Locate the cell with the specified text and output its (X, Y) center coordinate. 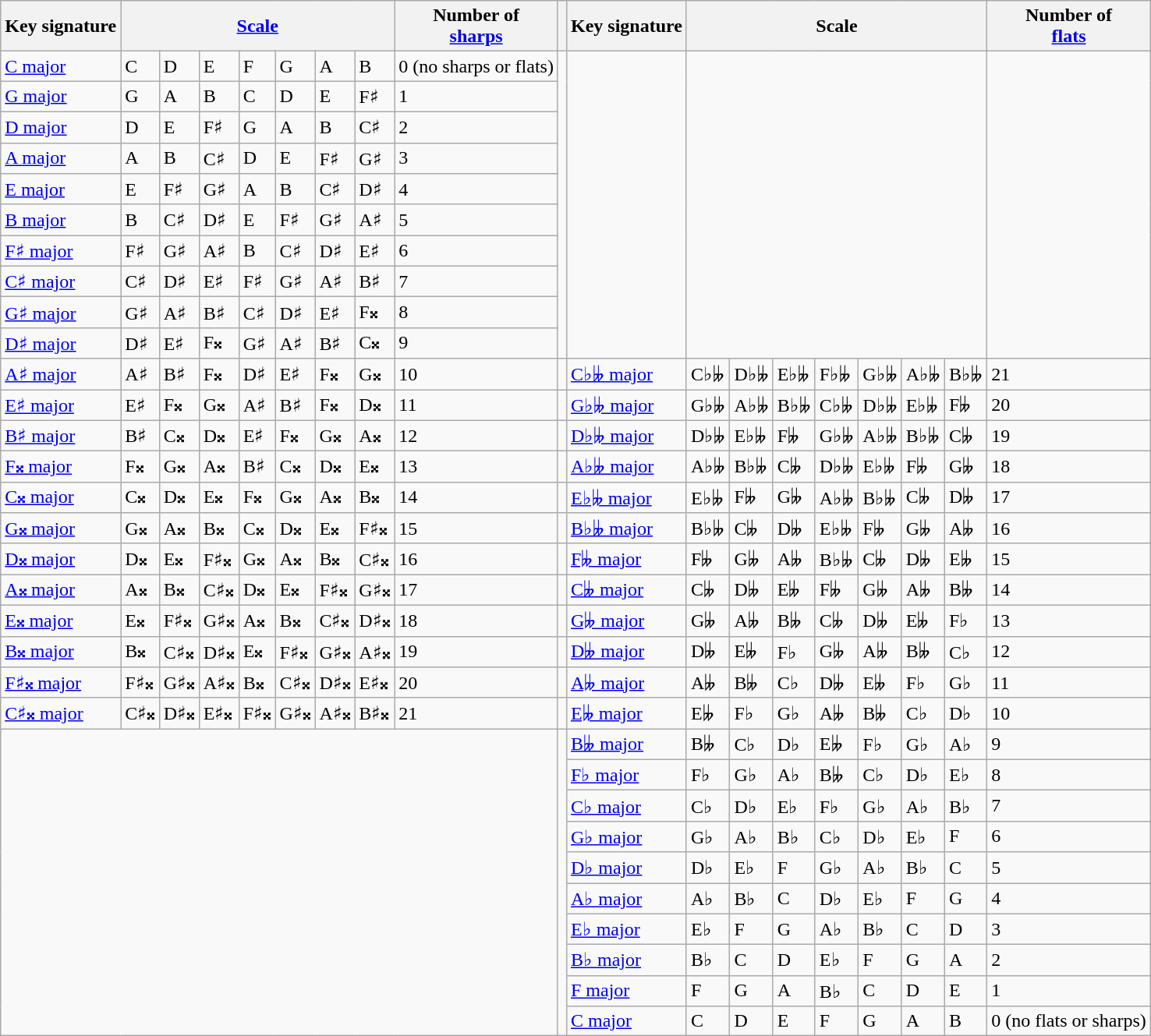
C𝄪 major (61, 497)
C♯𝄪 major (61, 713)
E𝄪 major (61, 621)
G♭𝄫 major (626, 405)
G𝄫 major (626, 621)
F♭ major (626, 775)
F♭𝄫 (836, 374)
A𝄫 major (626, 683)
B♭𝄫 major (626, 529)
B𝄫 major (626, 744)
F♯𝄪 major (61, 683)
C♭ major (626, 806)
D major (61, 127)
A♭𝄫 major (626, 467)
G♭ major (626, 836)
D♭𝄫 major (626, 436)
Number ofsharps (476, 27)
B𝄪 major (61, 652)
B major (61, 220)
E𝄫 major (626, 713)
G♯ major (61, 313)
D♭ major (626, 868)
E♭ major (626, 929)
C♭𝄫 major (626, 374)
E major (61, 189)
A♭ major (626, 898)
D𝄪 major (61, 559)
F♯ major (61, 251)
F major (626, 991)
0 (no flats or sharps) (1069, 1021)
D𝄫 major (626, 652)
A𝄪 major (61, 590)
E♭𝄫 major (626, 497)
G major (61, 97)
B♯𝄪 (374, 713)
F𝄫 major (626, 559)
A major (61, 158)
D♯ major (61, 343)
Number offlats (1069, 27)
C♯ major (61, 281)
B♭ major (626, 960)
E♯ major (61, 405)
F𝄪 major (61, 467)
B♯ major (61, 436)
0 (no sharps or flats) (476, 66)
C𝄫 major (626, 590)
G𝄪 major (61, 529)
A♯ major (61, 374)
